Locate the cell with the specified text and output its [x, y] center coordinate. 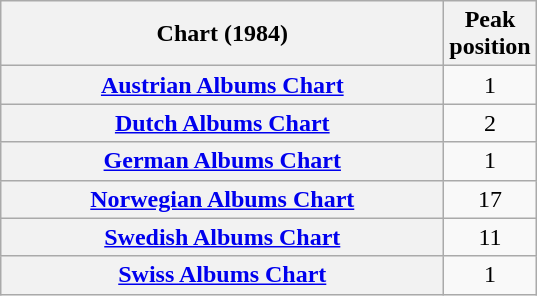
Austrian Albums Chart [222, 85]
2 [490, 123]
Chart (1984) [222, 34]
Swedish Albums Chart [222, 237]
Norwegian Albums Chart [222, 199]
Swiss Albums Chart [222, 275]
11 [490, 237]
Peakposition [490, 34]
17 [490, 199]
German Albums Chart [222, 161]
Dutch Albums Chart [222, 123]
